Capture the cell that displays the provided text and extract its [x, y] central coordinate. 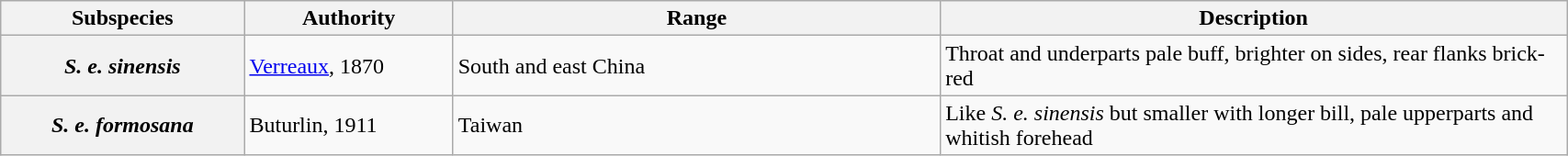
Range [696, 18]
Description [1254, 18]
Verreaux, 1870 [349, 66]
Taiwan [696, 125]
S. e. formosana [123, 125]
Subspecies [123, 18]
Like S. e. sinensis but smaller with longer bill, pale upperparts and whitish forehead [1254, 125]
Buturlin, 1911 [349, 125]
S. e. sinensis [123, 66]
Authority [349, 18]
Throat and underparts pale buff, brighter on sides, rear flanks brick-red [1254, 66]
South and east China [696, 66]
